Scan for the cell matching the given text and deliver its (X, Y) coordinate at center. 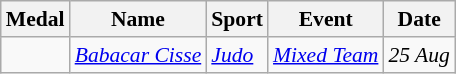
Babacar Cisse (138, 55)
Mixed Team (326, 55)
Judo (237, 55)
Event (326, 19)
Medal (36, 19)
Date (419, 19)
25 Aug (419, 55)
Sport (237, 19)
Name (138, 19)
